Return the [X, Y] coordinate for the center point of the cell that contains the specified text.  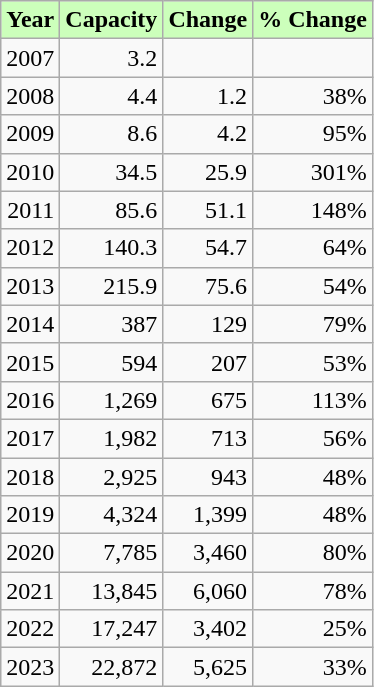
34.5 [112, 172]
25% [313, 629]
2022 [30, 629]
2,925 [112, 477]
2010 [30, 172]
78% [313, 591]
2016 [30, 400]
2012 [30, 248]
4.4 [112, 96]
17,247 [112, 629]
4.2 [208, 134]
8.6 [112, 134]
51.1 [208, 210]
943 [208, 477]
675 [208, 400]
% Change [313, 20]
1,399 [208, 515]
2020 [30, 553]
22,872 [112, 667]
301% [313, 172]
129 [208, 324]
2018 [30, 477]
3.2 [112, 58]
5,625 [208, 667]
2023 [30, 667]
2017 [30, 438]
2007 [30, 58]
56% [313, 438]
215.9 [112, 286]
148% [313, 210]
2019 [30, 515]
2009 [30, 134]
33% [313, 667]
113% [313, 400]
7,785 [112, 553]
3,402 [208, 629]
3,460 [208, 553]
2011 [30, 210]
79% [313, 324]
54% [313, 286]
Year [30, 20]
2015 [30, 362]
75.6 [208, 286]
Change [208, 20]
80% [313, 553]
207 [208, 362]
387 [112, 324]
13,845 [112, 591]
2021 [30, 591]
4,324 [112, 515]
2013 [30, 286]
140.3 [112, 248]
53% [313, 362]
1,269 [112, 400]
6,060 [208, 591]
25.9 [208, 172]
1.2 [208, 96]
64% [313, 248]
Capacity [112, 20]
1,982 [112, 438]
38% [313, 96]
54.7 [208, 248]
95% [313, 134]
85.6 [112, 210]
2014 [30, 324]
713 [208, 438]
2008 [30, 96]
594 [112, 362]
